Return (x, y) of the center of cell containing provided text 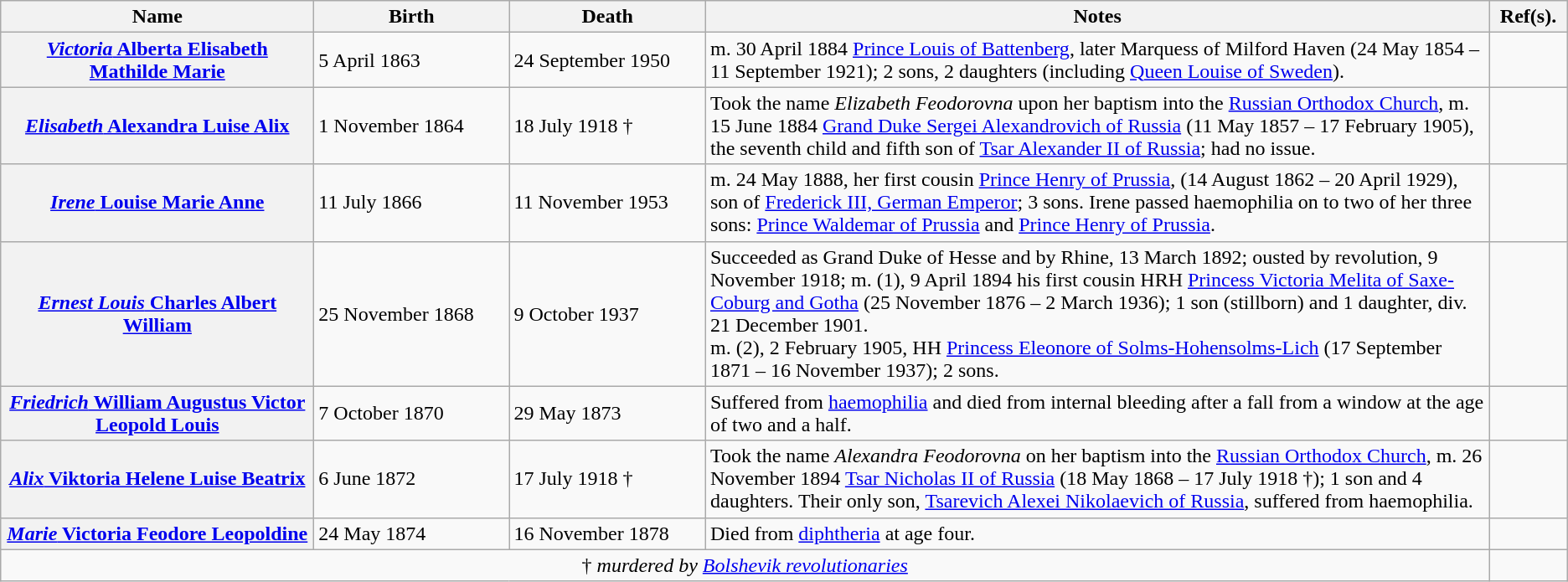
Ernest Louis Charles Albert William (157, 313)
† murdered by Bolshevik revolutionaries (745, 565)
9 October 1937 (608, 313)
Suffered from haemophilia and died from internal bleeding after a fall from a window at the age of two and a half. (1097, 414)
Ref(s). (1529, 17)
Marie Victoria Feodore Leopoldine (157, 533)
6 June 1872 (412, 479)
Notes (1097, 17)
Elisabeth Alexandra Luise Alix (157, 126)
18 July 1918 † (608, 126)
11 July 1866 (412, 203)
Birth (412, 17)
Friedrich William Augustus Victor Leopold Louis (157, 414)
25 November 1868 (412, 313)
Alix Viktoria Helene Luise Beatrix (157, 479)
24 September 1950 (608, 60)
7 October 1870 (412, 414)
16 November 1878 (608, 533)
1 November 1864 (412, 126)
Death (608, 17)
5 April 1863 (412, 60)
Victoria Alberta Elisabeth Mathilde Marie (157, 60)
29 May 1873 (608, 414)
24 May 1874 (412, 533)
Died from diphtheria at age four. (1097, 533)
Name (157, 17)
17 July 1918 † (608, 479)
Irene Louise Marie Anne (157, 203)
11 November 1953 (608, 203)
